Return the (x, y) coordinate for the center point of the cell that contains the specified text.  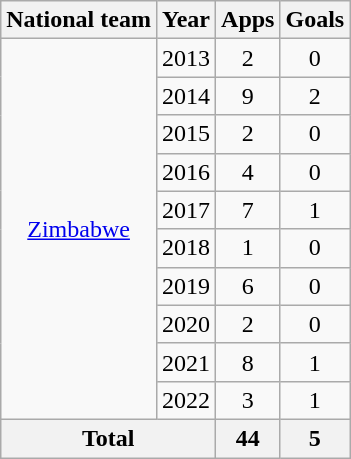
Year (186, 20)
7 (248, 210)
4 (248, 172)
2020 (186, 324)
44 (248, 438)
2016 (186, 172)
2018 (186, 248)
2019 (186, 286)
2022 (186, 400)
6 (248, 286)
Zimbabwe (79, 230)
2013 (186, 58)
National team (79, 20)
9 (248, 96)
Total (108, 438)
Apps (248, 20)
8 (248, 362)
2017 (186, 210)
2021 (186, 362)
Goals (315, 20)
2015 (186, 134)
3 (248, 400)
2014 (186, 96)
5 (315, 438)
